Find where the given text appears and provide that cell's center as [X, Y] coordinate. 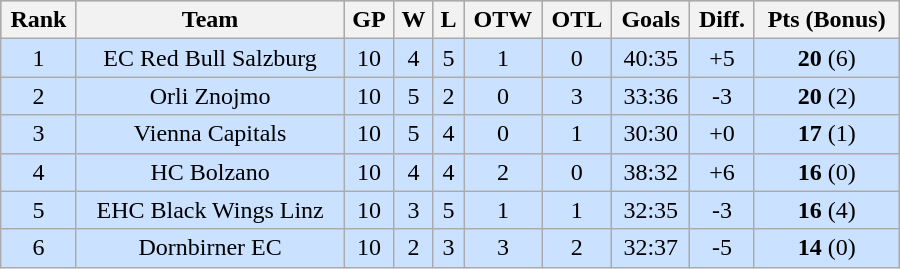
Diff. [722, 20]
Pts (Bonus) [826, 20]
20 (6) [826, 58]
32:37 [651, 248]
EHC Black Wings Linz [210, 210]
16 (0) [826, 172]
W [414, 20]
L [448, 20]
20 (2) [826, 96]
OTL [576, 20]
30:30 [651, 134]
17 (1) [826, 134]
32:35 [651, 210]
Goals [651, 20]
Rank [38, 20]
6 [38, 248]
14 (0) [826, 248]
40:35 [651, 58]
33:36 [651, 96]
-5 [722, 248]
+5 [722, 58]
Orli Znojmo [210, 96]
Team [210, 20]
OTW [503, 20]
Vienna Capitals [210, 134]
Dornbirner EC [210, 248]
GP [369, 20]
38:32 [651, 172]
EC Red Bull Salzburg [210, 58]
16 (4) [826, 210]
HC Bolzano [210, 172]
+0 [722, 134]
+6 [722, 172]
